Extract the [X, Y] coordinate from the center of the cell holding the provided text.  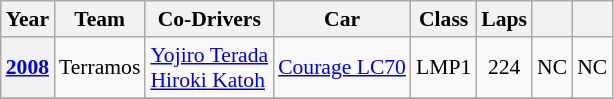
Laps [504, 19]
2008 [28, 68]
Co-Drivers [209, 19]
Team [100, 19]
Courage LC70 [342, 68]
Terramos [100, 68]
Year [28, 19]
224 [504, 68]
Class [444, 19]
Yojiro Terada Hiroki Katoh [209, 68]
LMP1 [444, 68]
Car [342, 19]
